Pinpoint the cell where the given text exists, returning its [x, y] midpoint coordinate. 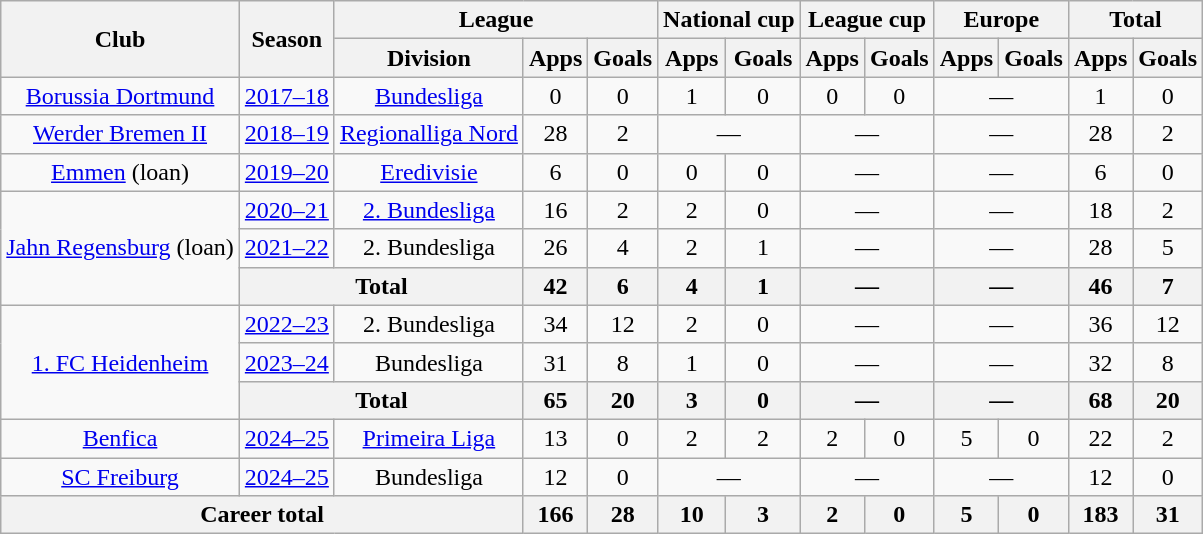
7 [1168, 286]
League [496, 20]
Primeira Liga [428, 438]
65 [555, 400]
46 [1100, 286]
Club [120, 39]
42 [555, 286]
SC Freiburg [120, 477]
Emmen (loan) [120, 172]
National cup [729, 20]
Europe [1001, 20]
Werder Bremen II [120, 134]
22 [1100, 438]
16 [555, 210]
34 [555, 324]
10 [692, 515]
Regionalliga Nord [428, 134]
26 [555, 248]
18 [1100, 210]
2023–24 [286, 362]
1. FC Heidenheim [120, 362]
Season [286, 39]
Career total [262, 515]
2022–23 [286, 324]
36 [1100, 324]
Benfica [120, 438]
Division [428, 58]
2019–20 [286, 172]
2021–22 [286, 248]
Eredivisie [428, 172]
Borussia Dortmund [120, 96]
2017–18 [286, 96]
13 [555, 438]
League cup [867, 20]
Jahn Regensburg (loan) [120, 248]
183 [1100, 515]
166 [555, 515]
32 [1100, 362]
68 [1100, 400]
2018–19 [286, 134]
2020–21 [286, 210]
